From the cell containing the given text, extract its center point as (X, Y) coordinate. 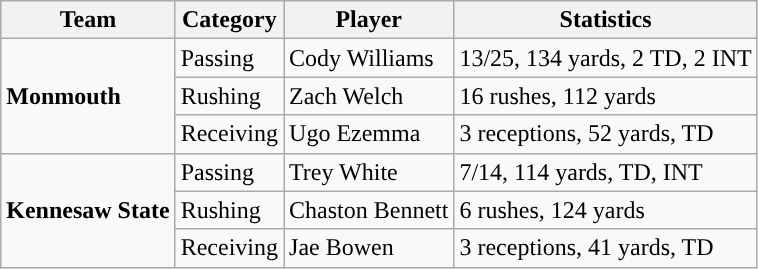
Jae Bowen (369, 248)
Player (369, 20)
Kennesaw State (88, 210)
Ugo Ezemma (369, 134)
Monmouth (88, 96)
Zach Welch (369, 96)
Chaston Bennett (369, 210)
13/25, 134 yards, 2 TD, 2 INT (606, 58)
Statistics (606, 20)
3 receptions, 41 yards, TD (606, 248)
3 receptions, 52 yards, TD (606, 134)
Trey White (369, 172)
Category (229, 20)
16 rushes, 112 yards (606, 96)
6 rushes, 124 yards (606, 210)
7/14, 114 yards, TD, INT (606, 172)
Team (88, 20)
Cody Williams (369, 58)
